Search for the cell housing the specified text and yield its (X, Y) center coordinate. 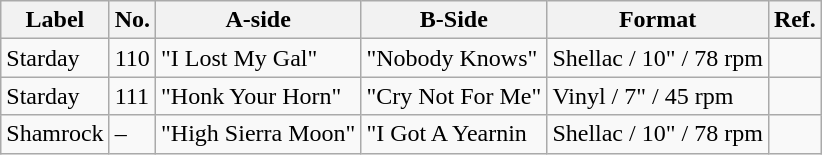
"I Got A Yearnin (454, 134)
No. (132, 20)
Label (55, 20)
Ref. (794, 20)
Shamrock (55, 134)
"Nobody Knows" (454, 58)
"High Sierra Moon" (258, 134)
"I Lost My Gal" (258, 58)
"Cry Not For Me" (454, 96)
A-side (258, 20)
"Honk Your Horn" (258, 96)
Vinyl / 7" / 45 rpm (658, 96)
– (132, 134)
111 (132, 96)
B-Side (454, 20)
110 (132, 58)
Format (658, 20)
